For the text-containing cell, return its midpoint in [x, y] coordinate format. 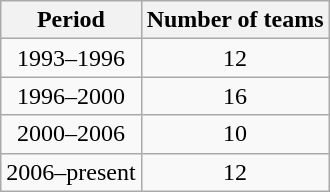
1996–2000 [71, 96]
10 [235, 134]
1993–1996 [71, 58]
Number of teams [235, 20]
2000–2006 [71, 134]
Period [71, 20]
16 [235, 96]
2006–present [71, 172]
